Extract the [x, y] coordinate from the center of the cell holding the provided text.  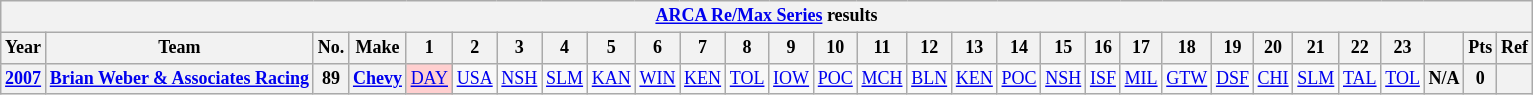
9 [792, 48]
Brian Weber & Associates Racing [179, 78]
17 [1141, 48]
21 [1316, 48]
22 [1360, 48]
KAN [611, 78]
14 [1019, 48]
Year [24, 48]
23 [1402, 48]
USA [474, 78]
13 [974, 48]
IOW [792, 78]
No. [330, 48]
Chevy [378, 78]
GTW [1187, 78]
Make [378, 48]
1 [429, 48]
0 [1480, 78]
WIN [658, 78]
20 [1273, 48]
Team [179, 48]
4 [565, 48]
8 [746, 48]
5 [611, 48]
N/A [1444, 78]
ISF [1104, 78]
18 [1187, 48]
16 [1104, 48]
2007 [24, 78]
10 [835, 48]
7 [703, 48]
Pts [1480, 48]
11 [882, 48]
MCH [882, 78]
Ref [1515, 48]
DSF [1233, 78]
2 [474, 48]
DAY [429, 78]
TAL [1360, 78]
3 [520, 48]
BLN [930, 78]
CHI [1273, 78]
19 [1233, 48]
MIL [1141, 78]
15 [1064, 48]
12 [930, 48]
6 [658, 48]
ARCA Re/Max Series results [767, 16]
89 [330, 78]
